Determine the (x, y) coordinate at the center of the cell enclosing the given text.  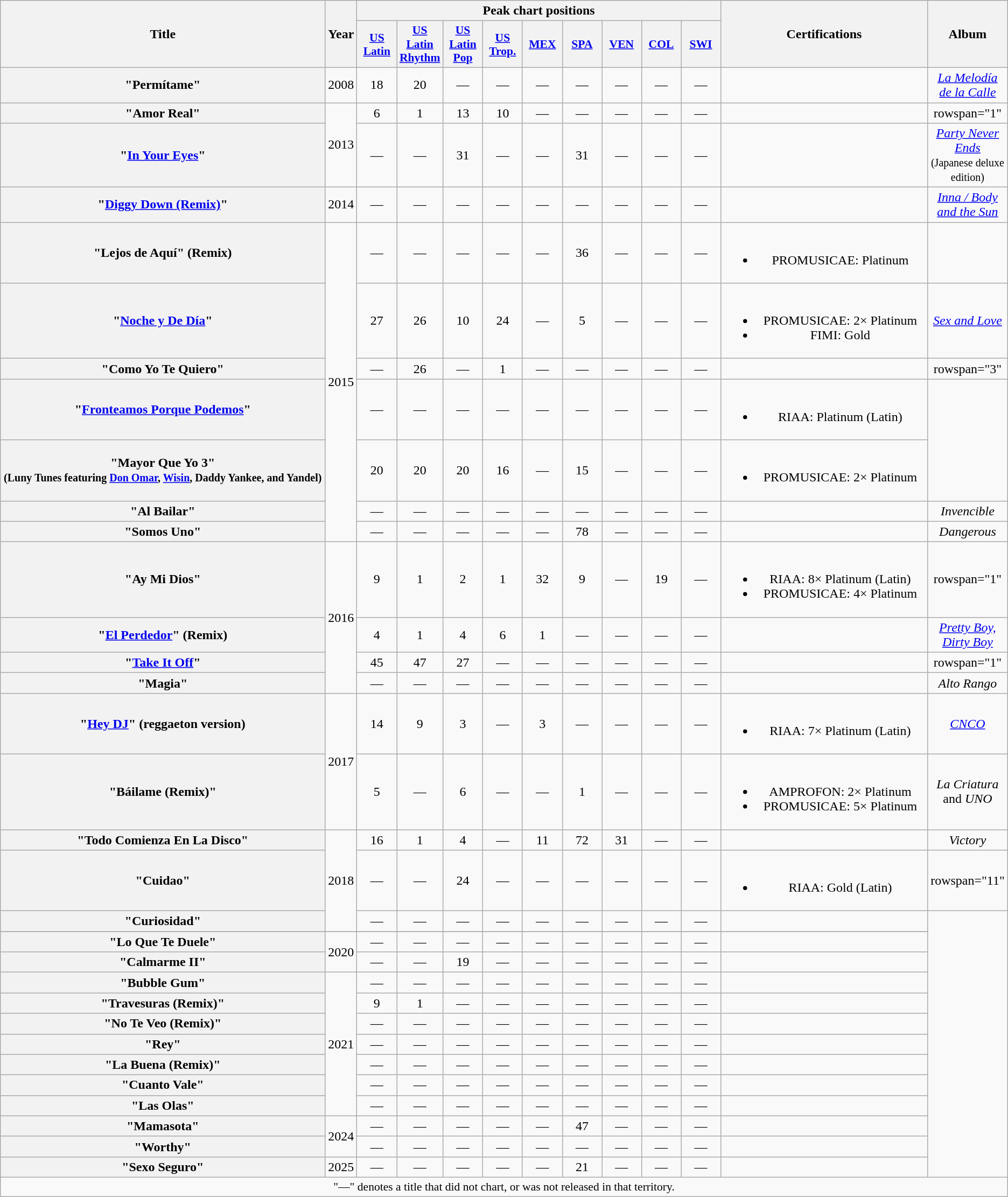
"In Your Eyes" (163, 155)
COL (661, 44)
La Criatura and UNO (968, 792)
"Al Bailar" (163, 511)
SPA (582, 44)
2021 (341, 1044)
2017 (341, 761)
"Hey DJ" (reggaeton version) (163, 724)
Invencible (968, 511)
"El Perdedor" (Remix) (163, 634)
rowspan="3" (968, 369)
2016 (341, 617)
Sex and Love (968, 321)
"Rey" (163, 1044)
"Lo Que Te Duele" (163, 942)
"Noche y De Día" (163, 321)
"Como Yo Te Quiero" (163, 369)
"Take It Off" (163, 662)
Peak chart positions (538, 11)
rowspan="11" (968, 881)
RIAA: Gold (Latin) (824, 881)
Party Never Ends(Japanese deluxe edition) (968, 155)
La Melodía de la Calle (968, 85)
MEX (542, 44)
USTrop. (502, 44)
2008 (341, 85)
2020 (341, 952)
"Mayor Que Yo 3" (Luny Tunes featuring Don Omar, Wisin, Daddy Yankee, and Yandel) (163, 471)
78 (582, 531)
"Cuanto Vale" (163, 1085)
USLatin (377, 44)
US Latin Rhythm (420, 44)
US LatinPop (463, 44)
VEN (622, 44)
"Calmarme II" (163, 962)
"Cuidao" (163, 881)
2015 (341, 382)
"Somos Uno" (163, 531)
45 (377, 662)
2014 (341, 205)
Dangerous (968, 531)
CNCO (968, 724)
"Báilame (Remix)" (163, 792)
Title (163, 34)
Victory (968, 839)
"Bubble Gum" (163, 983)
"La Buena (Remix)" (163, 1065)
"Curiosidad" (163, 921)
"Todo Comienza En La Disco" (163, 839)
"—" denotes a title that did not chart, or was not released in that territory. (504, 1187)
"Fronteamos Porque Podemos" (163, 409)
2018 (341, 880)
SWI (701, 44)
2024 (341, 1136)
"Amor Real" (163, 113)
14 (377, 724)
2025 (341, 1167)
"Travesuras (Remix)" (163, 1003)
RIAA: 8× Platinum (Latin)PROMUSICAE: 4× Platinum (824, 579)
"Ay Mi Dios" (163, 579)
AMPROFON: 2× PlatinumPROMUSICAE: 5× Platinum (824, 792)
Inna / Body and the Sun (968, 205)
"Las Olas" (163, 1105)
Certifications (824, 34)
72 (582, 839)
"Magia" (163, 683)
Year (341, 34)
"No Te Veo (Remix)" (163, 1024)
"Mamasota" (163, 1126)
2013 (341, 144)
RIAA: Platinum (Latin) (824, 409)
18 (377, 85)
PROMUSICAE: Platinum (824, 253)
RIAA: 7× Platinum (Latin) (824, 724)
"Sexo Seguro" (163, 1167)
Pretty Boy, Dirty Boy (968, 634)
21 (582, 1167)
11 (542, 839)
36 (582, 253)
Album (968, 34)
PROMUSICAE: 2× Platinum (824, 471)
"Worthy" (163, 1146)
"Lejos de Aquí" (Remix) (163, 253)
13 (463, 113)
"Permítame" (163, 85)
Alto Rango (968, 683)
PROMUSICAE: 2× PlatinumFIMI: Gold (824, 321)
15 (582, 471)
32 (542, 579)
2 (463, 579)
"Diggy Down (Remix)" (163, 205)
